Search for the cell housing the specified text and yield its [X, Y] center coordinate. 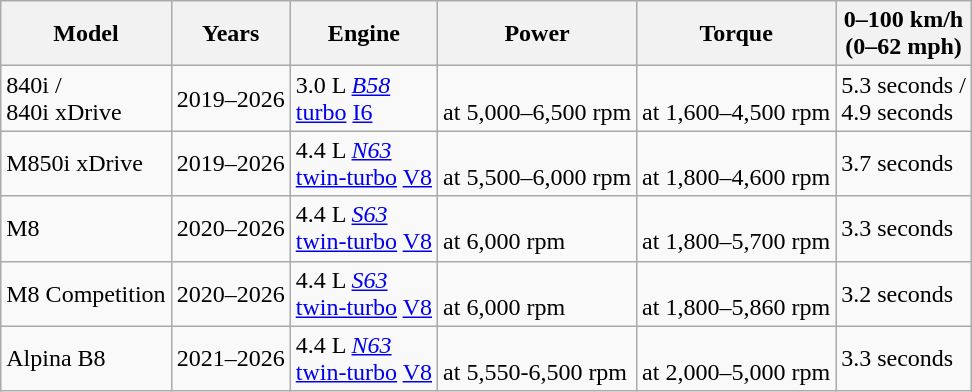
3.2 seconds [904, 294]
3.0 L B58 turbo I6 [364, 98]
Torque [736, 34]
5.3 seconds / 4.9 seconds [904, 98]
2021–2026 [230, 358]
at 1,600–4,500 rpm [736, 98]
Model [86, 34]
at 1,800–5,700 rpm [736, 228]
at 5,000–6,500 rpm [538, 98]
at 1,800–4,600 rpm [736, 164]
at 5,550-6,500 rpm [538, 358]
M8 [86, 228]
Years [230, 34]
M8 Competition [86, 294]
0–100 km/h (0–62 mph) [904, 34]
3.7 seconds [904, 164]
M850i xDrive [86, 164]
Engine [364, 34]
Power [538, 34]
at 2,000–5,000 rpm [736, 358]
840i / 840i xDrive [86, 98]
Alpina B8 [86, 358]
at 5,500–6,000 rpm [538, 164]
at 1,800–5,860 rpm [736, 294]
